From the cell containing the given text, extract its center point as (x, y) coordinate. 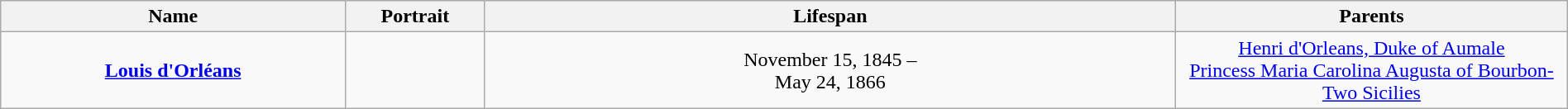
Parents (1372, 17)
Portrait (415, 17)
Henri d'Orleans, Duke of AumalePrincess Maria Carolina Augusta of Bourbon-Two Sicilies (1372, 70)
Name (174, 17)
November 15, 1845 –May 24, 1866 (830, 70)
Lifespan (830, 17)
Louis d'Orléans (174, 70)
